Determine the (X, Y) coordinate at the center of the cell enclosing the given text.  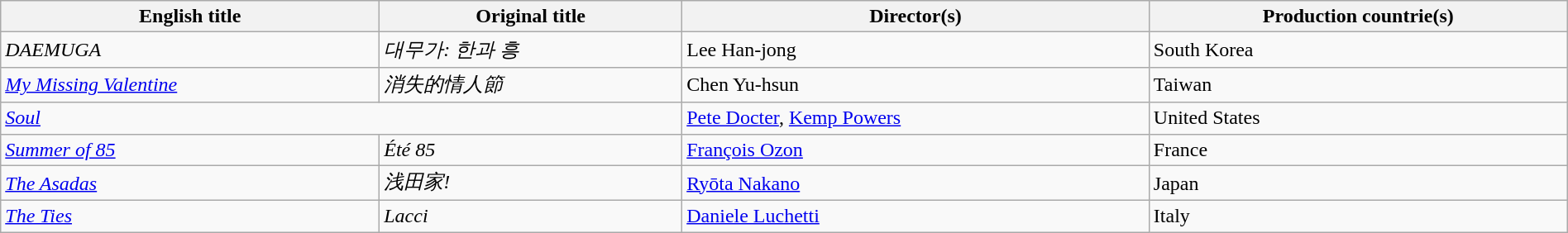
The Ties (190, 216)
Lacci (531, 216)
DAEMUGA (190, 50)
François Ozon (916, 150)
Soul (342, 118)
United States (1358, 118)
대무가: 한과 흥 (531, 50)
Director(s) (916, 17)
Taiwan (1358, 84)
Été 85 (531, 150)
Italy (1358, 216)
Chen Yu-hsun (916, 84)
The Asadas (190, 183)
Pete Docter, Kemp Powers (916, 118)
Production countrie(s) (1358, 17)
France (1358, 150)
English title (190, 17)
消失的情人節 (531, 84)
Ryōta Nakano (916, 183)
Original title (531, 17)
Daniele Luchetti (916, 216)
浅田家! (531, 183)
Japan (1358, 183)
Lee Han-jong (916, 50)
Summer of 85 (190, 150)
My Missing Valentine (190, 84)
South Korea (1358, 50)
